Find where the given text appears and provide that cell's center as (X, Y) coordinate. 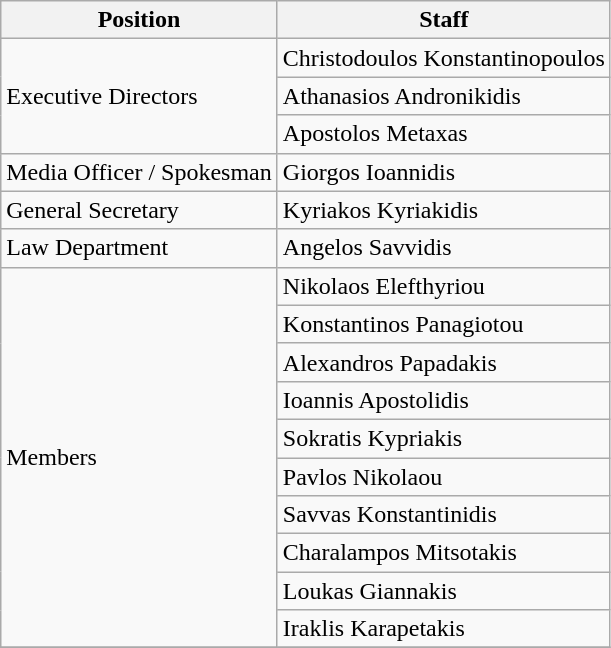
Loukas Giannakis (444, 591)
Iraklis Karapetakis (444, 629)
Giorgos Ioannidis (444, 172)
Konstantinos Panagiotou (444, 324)
Members (140, 458)
Sokratis Kypriakis (444, 438)
General Secretary (140, 210)
Christodoulos Konstantinopoulos (444, 58)
Media Officer / Spokesman (140, 172)
Savvas Konstantinidis (444, 515)
Nikolaos Elefthyriou (444, 286)
Staff (444, 20)
Kyriakos Kyriakidis (444, 210)
Executive Directors (140, 96)
Apostolos Metaxas (444, 134)
Law Department (140, 248)
Alexandros Papadakis (444, 362)
Charalampos Mitsotakis (444, 553)
Position (140, 20)
Ioannis Apostolidis (444, 400)
Pavlos Nikolaou (444, 477)
Athanasios Andronikidis (444, 96)
Angelos Savvidis (444, 248)
